From the cell containing the given text, extract its center point as (x, y) coordinate. 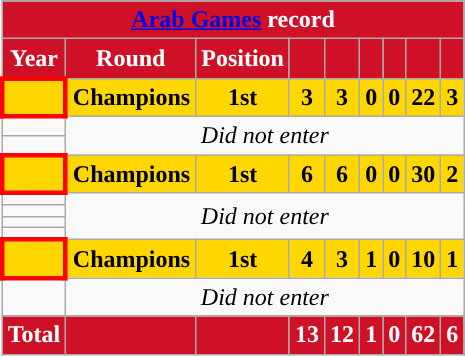
Round (131, 59)
2 (452, 173)
12 (342, 335)
Year (34, 59)
10 (424, 259)
Total (34, 335)
4 (306, 259)
Arab Games record (233, 20)
Position (243, 59)
62 (424, 335)
30 (424, 173)
22 (424, 97)
13 (306, 335)
